For the text-containing cell, return its midpoint in [x, y] coordinate format. 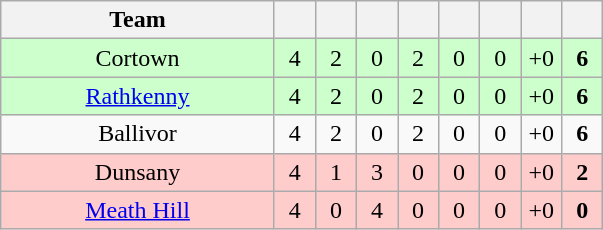
3 [376, 172]
Team [138, 20]
1 [336, 172]
Rathkenny [138, 96]
Meath Hill [138, 210]
Cortown [138, 58]
Dunsany [138, 172]
Ballivor [138, 134]
